Locate the cell with the specified text and output its (X, Y) center coordinate. 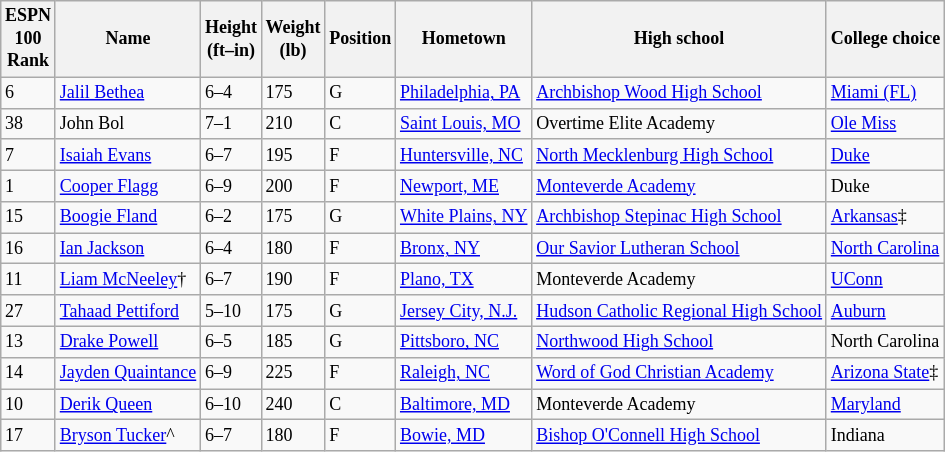
225 (293, 372)
Saint Louis, MO (464, 124)
Our Savior Lutheran School (680, 248)
Bryson Tucker^ (128, 436)
Huntersville, NC (464, 154)
Bishop O'Connell High School (680, 436)
Derik Queen (128, 404)
16 (28, 248)
Boogie Fland (128, 218)
Jalil Bethea (128, 92)
Philadelphia, PA (464, 92)
Indiana (885, 436)
Cooper Flagg (128, 186)
15 (28, 218)
Arizona State‡ (885, 372)
Northwood High School (680, 342)
Archbishop Stepinac High School (680, 218)
Name (128, 39)
ESPN 100 Rank (28, 39)
27 (28, 310)
Ole Miss (885, 124)
North Mecklenburg High School (680, 154)
Tahaad Pettiford (128, 310)
10 (28, 404)
White Plains, NY (464, 218)
Bronx, NY (464, 248)
190 (293, 280)
Jersey City, N.J. (464, 310)
Word of God Christian Academy (680, 372)
Weight(lb) (293, 39)
13 (28, 342)
210 (293, 124)
240 (293, 404)
6–10 (232, 404)
Jayden Quaintance (128, 372)
Pittsboro, NC (464, 342)
14 (28, 372)
UConn (885, 280)
Baltimore, MD (464, 404)
38 (28, 124)
17 (28, 436)
5–10 (232, 310)
Ian Jackson (128, 248)
Hudson Catholic Regional High School (680, 310)
195 (293, 154)
185 (293, 342)
Maryland (885, 404)
6 (28, 92)
Archbishop Wood High School (680, 92)
Newport, ME (464, 186)
Auburn (885, 310)
11 (28, 280)
Isaiah Evans (128, 154)
Plano, TX (464, 280)
Drake Powell (128, 342)
Raleigh, NC (464, 372)
7 (28, 154)
200 (293, 186)
High school (680, 39)
6–2 (232, 218)
Height(ft–in) (232, 39)
College choice (885, 39)
Arkansas‡ (885, 218)
1 (28, 186)
Overtime Elite Academy (680, 124)
Bowie, MD (464, 436)
John Bol (128, 124)
Miami (FL) (885, 92)
Position (360, 39)
Hometown (464, 39)
7–1 (232, 124)
Liam McNeeley† (128, 280)
6–5 (232, 342)
